Identify which cell holds the provided text, then report its [X, Y] central coordinate. 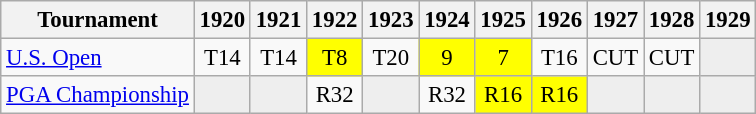
1923 [391, 20]
1920 [222, 20]
1926 [559, 20]
7 [503, 58]
1929 [728, 20]
1928 [672, 20]
9 [447, 58]
PGA Championship [98, 95]
1925 [503, 20]
1924 [447, 20]
Tournament [98, 20]
1921 [278, 20]
T20 [391, 58]
U.S. Open [98, 58]
T8 [335, 58]
T16 [559, 58]
1927 [615, 20]
1922 [335, 20]
